Locate the cell with the specified text and output its [X, Y] center coordinate. 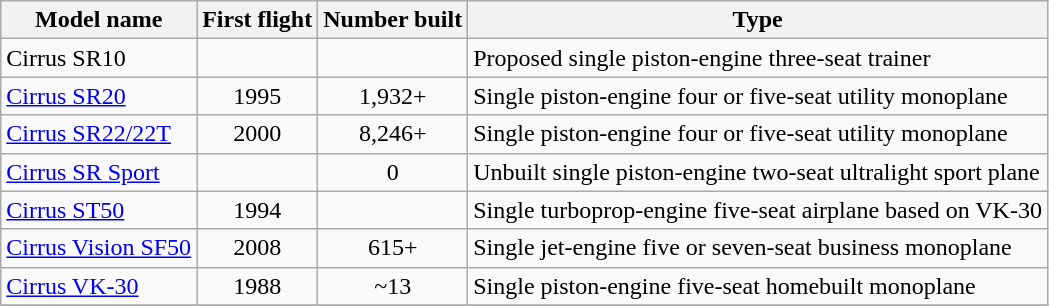
1994 [258, 210]
Cirrus SR20 [99, 96]
Cirrus ST50 [99, 210]
~13 [393, 286]
1995 [258, 96]
2000 [258, 134]
Single turboprop-engine five-seat airplane based on VK-30 [758, 210]
Cirrus SR Sport [99, 172]
Number built [393, 20]
Cirrus SR22/22T [99, 134]
Single piston-engine five-seat homebuilt monoplane [758, 286]
Cirrus SR10 [99, 58]
Type [758, 20]
First flight [258, 20]
1988 [258, 286]
8,246+ [393, 134]
Proposed single piston-engine three-seat trainer [758, 58]
Unbuilt single piston-engine two-seat ultralight sport plane [758, 172]
Model name [99, 20]
Cirrus VK-30 [99, 286]
615+ [393, 248]
Cirrus Vision SF50 [99, 248]
1,932+ [393, 96]
Single jet-engine five or seven-seat business monoplane [758, 248]
2008 [258, 248]
0 [393, 172]
